For the text-containing cell, return its midpoint in [x, y] coordinate format. 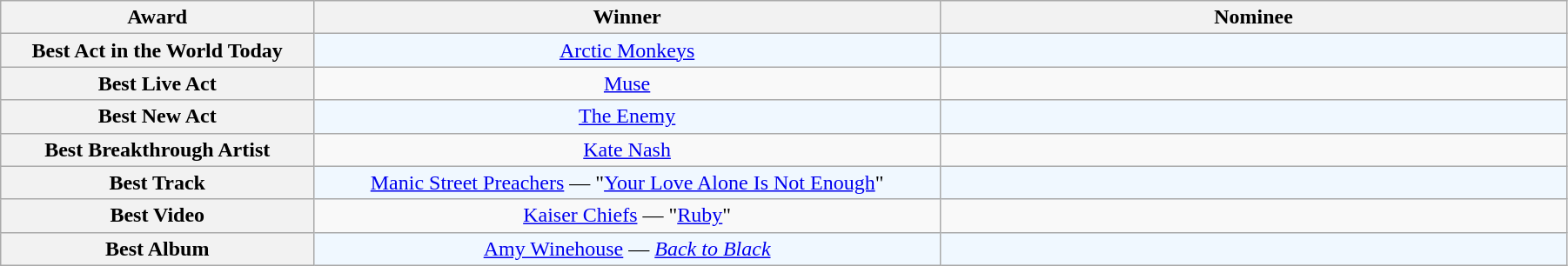
Arctic Monkeys [627, 50]
Muse [627, 83]
Best Live Act [157, 83]
The Enemy [627, 116]
Amy Winehouse — Back to Black [627, 249]
Best Act in the World Today [157, 50]
Best Track [157, 183]
Award [157, 17]
Best New Act [157, 116]
Best Breakthrough Artist [157, 150]
Kaiser Chiefs — "Ruby" [627, 216]
Winner [627, 17]
Kate Nash [627, 150]
Nominee [1254, 17]
Best Video [157, 216]
Best Album [157, 249]
Manic Street Preachers — "Your Love Alone Is Not Enough" [627, 183]
